Search for the cell housing the specified text and yield its [X, Y] center coordinate. 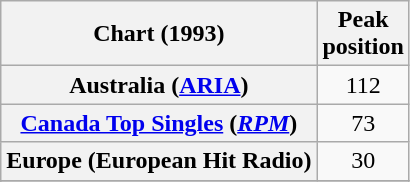
Peakposition [363, 34]
Europe (European Hit Radio) [159, 161]
Australia (ARIA) [159, 85]
Chart (1993) [159, 34]
73 [363, 123]
Canada Top Singles (RPM) [159, 123]
112 [363, 85]
30 [363, 161]
